From the cell containing the given text, extract its center point as [X, Y] coordinate. 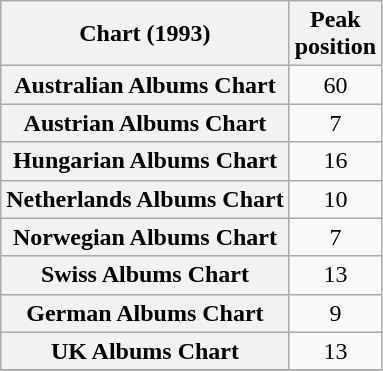
Austrian Albums Chart [145, 123]
German Albums Chart [145, 313]
16 [335, 161]
60 [335, 85]
Norwegian Albums Chart [145, 237]
Netherlands Albums Chart [145, 199]
Peakposition [335, 34]
10 [335, 199]
Swiss Albums Chart [145, 275]
Chart (1993) [145, 34]
Australian Albums Chart [145, 85]
Hungarian Albums Chart [145, 161]
9 [335, 313]
UK Albums Chart [145, 351]
